Extract the (X, Y) coordinate from the center of the cell holding the provided text.  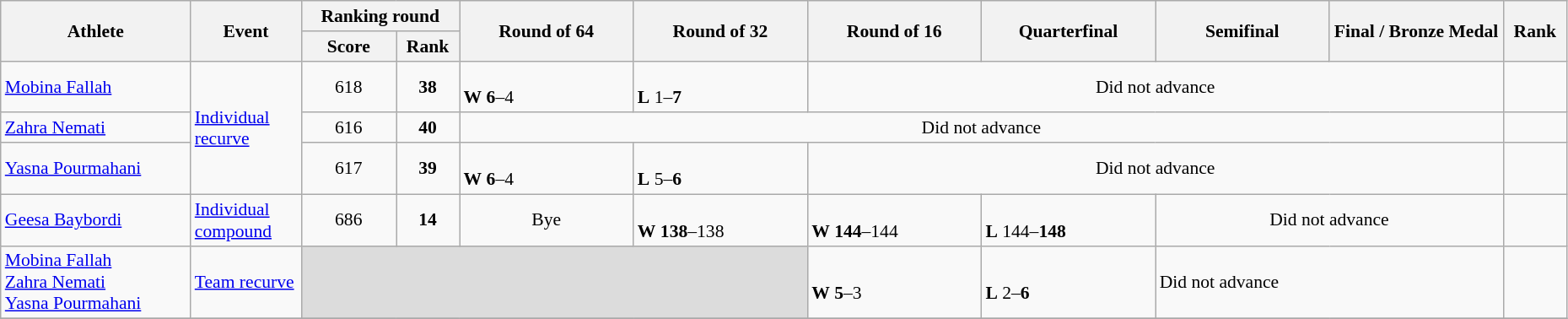
Round of 64 (547, 30)
L 2–6 (1068, 282)
Geesa Baybordi (96, 219)
Event (246, 30)
Round of 16 (894, 30)
Individual recurve (246, 127)
39 (428, 169)
Athlete (96, 30)
40 (428, 128)
14 (428, 219)
Zahra Nemati (96, 128)
Round of 32 (720, 30)
Score (348, 46)
L 144–148 (1068, 219)
Bye (547, 219)
617 (348, 169)
38 (428, 86)
W 138–138 (720, 219)
W 5–3 (894, 282)
Individual compound (246, 219)
Mobina Fallah (96, 86)
L 5–6 (720, 169)
686 (348, 219)
Quarterfinal (1068, 30)
Semifinal (1242, 30)
618 (348, 86)
Mobina FallahZahra NematiYasna Pourmahani (96, 282)
Final / Bronze Medal (1416, 30)
Team recurve (246, 282)
Ranking round (380, 16)
W 144–144 (894, 219)
Yasna Pourmahani (96, 169)
616 (348, 128)
L 1–7 (720, 86)
